Find where the given text appears and provide that cell's center as [X, Y] coordinate. 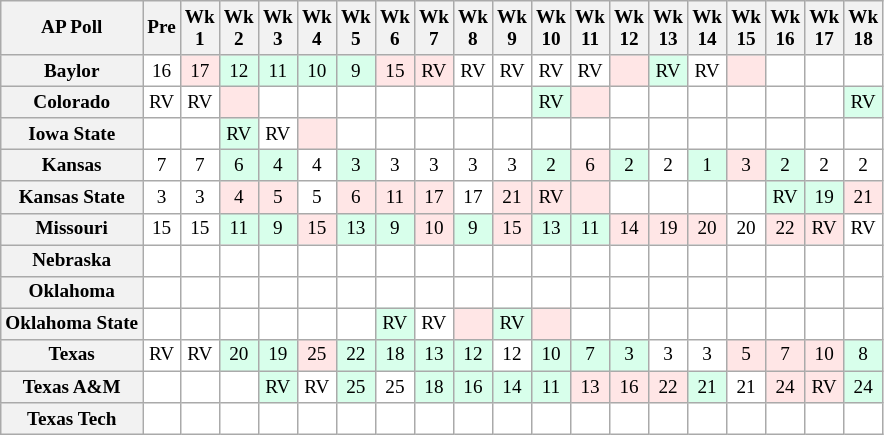
Nebraska [72, 261]
Wk16 [786, 28]
Colorado [72, 102]
Texas Tech [72, 419]
Missouri [72, 229]
Kansas [72, 166]
Texas A&M [72, 387]
Wk10 [550, 28]
Wk4 [316, 28]
1 [708, 166]
Wk11 [590, 28]
Baylor [72, 71]
Wk5 [356, 28]
Wk3 [278, 28]
8 [864, 355]
Wk18 [864, 28]
Wk14 [708, 28]
Wk6 [394, 28]
Wk15 [746, 28]
Wk1 [200, 28]
Texas [72, 355]
Wk7 [434, 28]
Wk12 [630, 28]
Wk8 [472, 28]
Pre [162, 28]
Oklahoma [72, 292]
Oklahoma State [72, 324]
Wk9 [512, 28]
Wk13 [668, 28]
AP Poll [72, 28]
Wk17 [824, 28]
Wk2 [238, 28]
Iowa State [72, 134]
Kansas State [72, 197]
